Return (X, Y) of the center of cell containing provided text 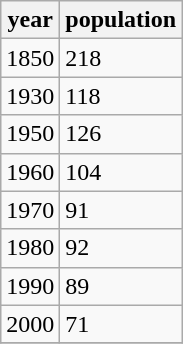
1960 (30, 172)
1850 (30, 58)
104 (121, 172)
126 (121, 134)
year (30, 20)
1980 (30, 248)
218 (121, 58)
2000 (30, 324)
89 (121, 286)
population (121, 20)
1990 (30, 286)
71 (121, 324)
118 (121, 96)
1930 (30, 96)
91 (121, 210)
1950 (30, 134)
1970 (30, 210)
92 (121, 248)
